For the text-containing cell, return its midpoint in (X, Y) coordinate format. 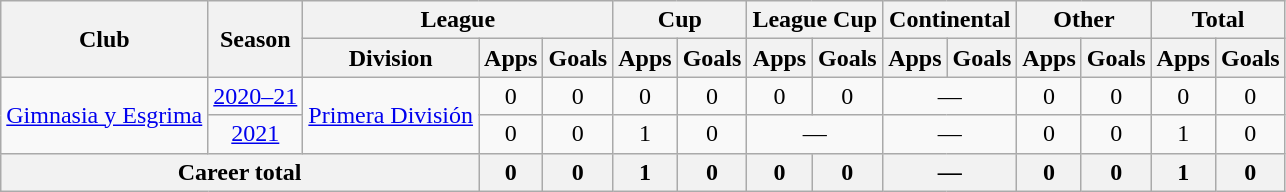
Season (256, 39)
Gimnasia y Esgrima (104, 115)
Continental (950, 20)
Primera División (391, 115)
Career total (240, 172)
Division (391, 58)
2021 (256, 134)
League Cup (815, 20)
Other (1084, 20)
Total (1218, 20)
Club (104, 39)
2020–21 (256, 96)
Cup (680, 20)
League (458, 20)
